Return [x, y] of the center of cell containing provided text 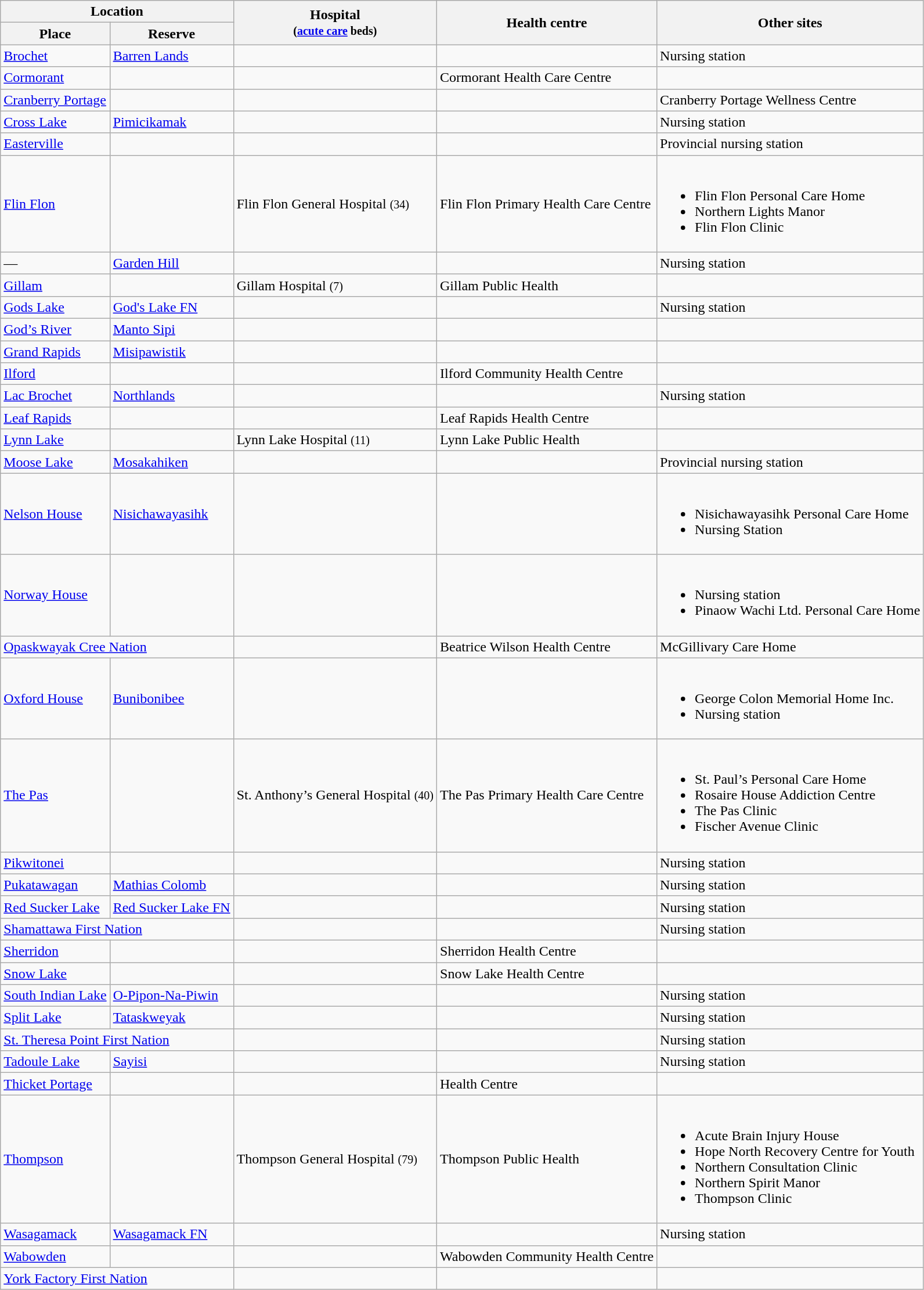
Cross Lake [55, 122]
God's Lake FN [172, 307]
South Indian Lake [55, 996]
Pikwitonei [55, 863]
Gillam [55, 285]
Gillam Public Health [547, 285]
Flin Flon [55, 203]
Pimicikamak [172, 122]
Lynn Lake Hospital (11) [335, 440]
Cormorant [55, 78]
Lac Brochet [55, 396]
Barren Lands [172, 56]
St. Theresa Point First Nation [117, 1040]
Tadoule Lake [55, 1062]
Tataskweyak [172, 1018]
Gillam Hospital (7) [335, 285]
Wabowden [55, 1256]
Ilford Community Health Centre [547, 374]
Flin Flon Personal Care HomeNorthern Lights ManorFlin Flon Clinic [791, 203]
Red Sucker Lake [55, 907]
The Pas [55, 795]
Pukatawagan [55, 885]
Wabowden Community Health Centre [547, 1256]
Northlands [172, 396]
Nisichawayasihk Personal Care HomeNursing Station [791, 514]
Cranberry Portage [55, 100]
Reserve [172, 34]
God’s River [55, 329]
Thompson Public Health [547, 1159]
Wasagamack [55, 1234]
Garden Hill [172, 263]
— [55, 263]
Sherridon [55, 951]
Mathias Colomb [172, 885]
Health Centre [547, 1084]
Snow Lake [55, 974]
Norway House [55, 595]
Beatrice Wilson Health Centre [547, 647]
Easterville [55, 144]
Split Lake [55, 1018]
Oxford House [55, 698]
Nisichawayasihk [172, 514]
Brochet [55, 56]
Place [55, 34]
George Colon Memorial Home Inc.Nursing station [791, 698]
Shamattawa First Nation [117, 929]
Snow Lake Health Centre [547, 974]
Lynn Lake Public Health [547, 440]
Manto Sipi [172, 329]
Hospital(acute care beds) [335, 23]
Flin Flon General Hospital (34) [335, 203]
Red Sucker Lake FN [172, 907]
The Pas Primary Health Care Centre [547, 795]
Location [117, 12]
Wasagamack FN [172, 1234]
Grand Rapids [55, 351]
Cormorant Health Care Centre [547, 78]
Moose Lake [55, 462]
Nelson House [55, 514]
Other sites [791, 23]
St. Paul’s Personal Care HomeRosaire House Addiction CentreThe Pas ClinicFischer Avenue Clinic [791, 795]
St. Anthony’s General Hospital (40) [335, 795]
Lynn Lake [55, 440]
Thompson General Hospital (79) [335, 1159]
O-Pipon-Na-Piwin [172, 996]
Nursing stationPinaow Wachi Ltd. Personal Care Home [791, 595]
Leaf Rapids [55, 418]
Mosakahiken [172, 462]
Thicket Portage [55, 1084]
Misipawistik [172, 351]
Bunibonibee [172, 698]
Flin Flon Primary Health Care Centre [547, 203]
Sherridon Health Centre [547, 951]
Acute Brain Injury HouseHope North Recovery Centre for YouthNorthern Consultation ClinicNorthern Spirit ManorThompson Clinic [791, 1159]
York Factory First Nation [117, 1278]
Opaskwayak Cree Nation [117, 647]
McGillivary Care Home [791, 647]
Leaf Rapids Health Centre [547, 418]
Cranberry Portage Wellness Centre [791, 100]
Thompson [55, 1159]
Sayisi [172, 1062]
Health centre [547, 23]
Gods Lake [55, 307]
Ilford [55, 374]
